Determine the (x, y) coordinate at the center of the cell enclosing the given text.  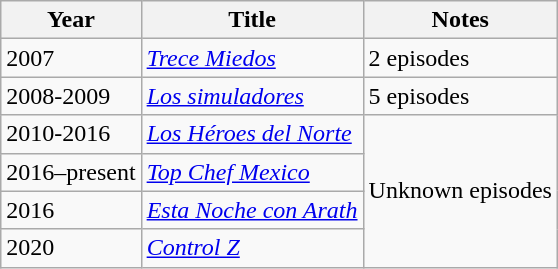
Los simuladores (252, 96)
Notes (460, 20)
5 episodes (460, 96)
Year (71, 20)
Control Z (252, 248)
Top Chef Mexico (252, 172)
Trece Miedos (252, 58)
2016–present (71, 172)
2020 (71, 248)
2007 (71, 58)
2010-2016 (71, 134)
Esta Noche con Arath (252, 210)
Los Héroes del Norte (252, 134)
Unknown episodes (460, 191)
Title (252, 20)
2008-2009 (71, 96)
2016 (71, 210)
2 episodes (460, 58)
